Find where the given text appears and provide that cell's center as [x, y] coordinate. 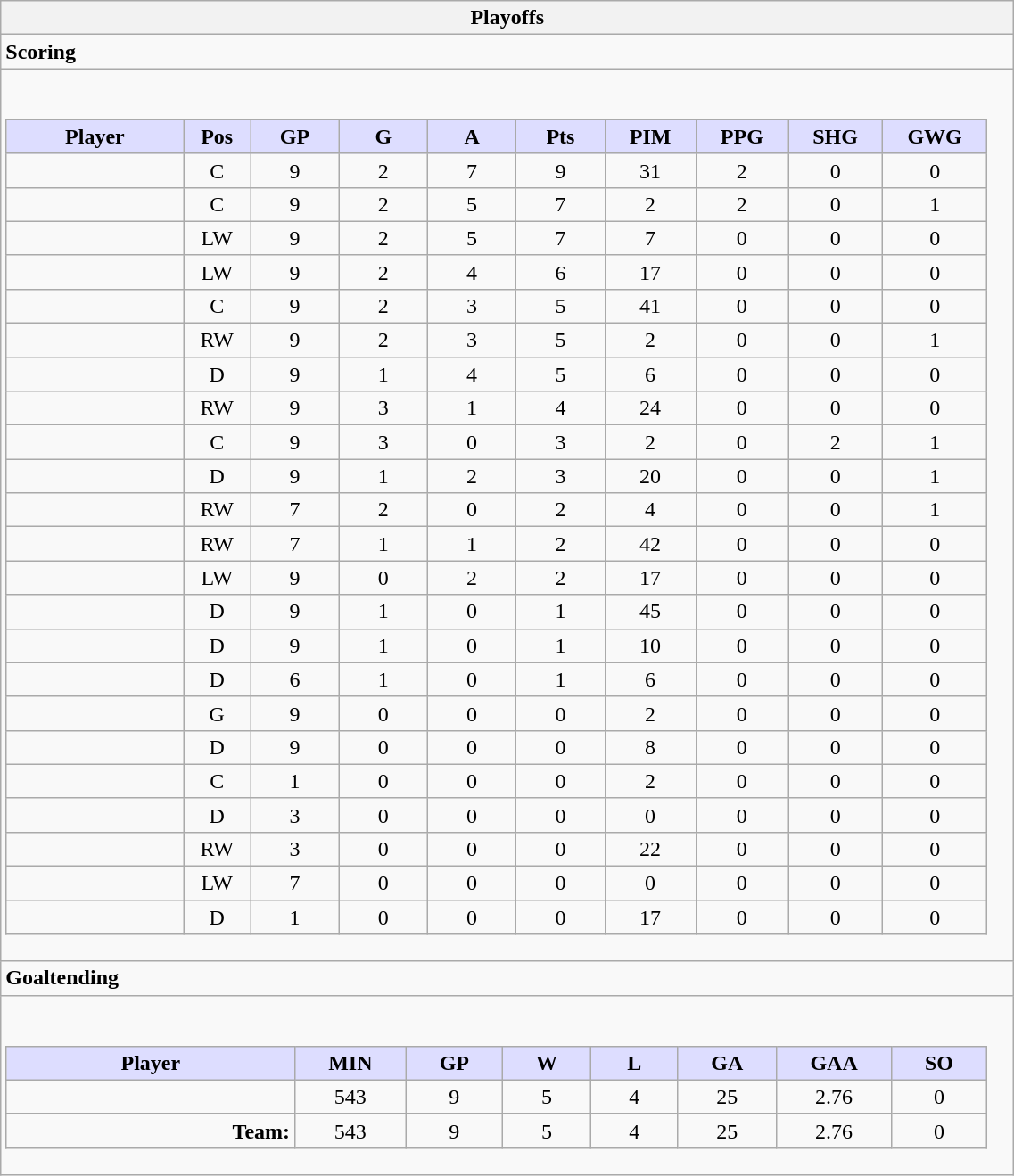
45 [650, 612]
42 [650, 544]
L [635, 1063]
MIN [350, 1063]
GA [728, 1063]
Player MIN GP W L GA GAA SO 543 9 5 4 25 2.76 0 Team: 543 9 5 4 25 2.76 0 [507, 1085]
Pts [560, 136]
41 [650, 306]
PIM [650, 136]
24 [650, 408]
A [471, 136]
GWG [935, 136]
8 [650, 747]
Scoring [507, 52]
SO [938, 1063]
Playoffs [507, 18]
31 [650, 170]
SHG [836, 136]
Team: [151, 1131]
10 [650, 646]
Goaltending [507, 978]
W [548, 1063]
22 [650, 849]
20 [650, 476]
GAA [834, 1063]
Pos [218, 136]
PPG [742, 136]
